Extract the [X, Y] coordinate from the center of the cell holding the provided text.  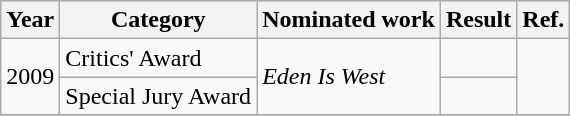
Nominated work [349, 20]
Special Jury Award [158, 96]
Critics' Award [158, 58]
Result [478, 20]
Category [158, 20]
Eden Is West [349, 77]
2009 [30, 77]
Ref. [544, 20]
Year [30, 20]
